From the cell containing the given text, extract its center point as [x, y] coordinate. 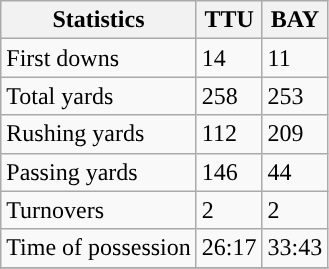
112 [229, 134]
Statistics [99, 20]
209 [295, 134]
First downs [99, 58]
14 [229, 58]
258 [229, 96]
44 [295, 172]
BAY [295, 20]
253 [295, 96]
33:43 [295, 248]
11 [295, 58]
Turnovers [99, 210]
Total yards [99, 96]
Rushing yards [99, 134]
26:17 [229, 248]
146 [229, 172]
Passing yards [99, 172]
Time of possession [99, 248]
TTU [229, 20]
